Capture the cell that displays the provided text and extract its [x, y] central coordinate. 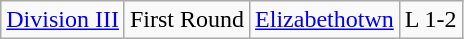
Elizabethotwn [325, 20]
L 1-2 [430, 20]
Division III [63, 20]
First Round [186, 20]
